Provide the (X, Y) coordinate of the cell's center where the given text is located.  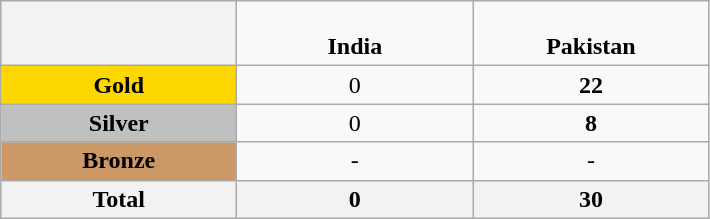
Gold (119, 85)
30 (591, 199)
Pakistan (591, 34)
8 (591, 123)
India (355, 34)
Bronze (119, 161)
Total (119, 199)
Silver (119, 123)
22 (591, 85)
